Identify which cell holds the provided text, then report its [x, y] central coordinate. 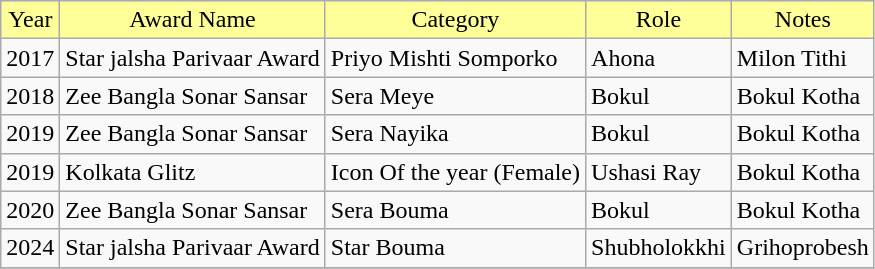
2018 [30, 96]
Notes [802, 20]
Sera Meye [455, 96]
Category [455, 20]
2017 [30, 58]
Year [30, 20]
Kolkata Glitz [192, 172]
2024 [30, 248]
Priyo Mishti Somporko [455, 58]
Milon Tithi [802, 58]
Sera Bouma [455, 210]
Award Name [192, 20]
Ahona [659, 58]
Sera Nayika [455, 134]
Ushasi Ray [659, 172]
Shubholokkhi [659, 248]
Role [659, 20]
Star Bouma [455, 248]
2020 [30, 210]
Grihoprobesh [802, 248]
Icon Of the year (Female) [455, 172]
